Pinpoint the cell where the given text exists, returning its (X, Y) midpoint coordinate. 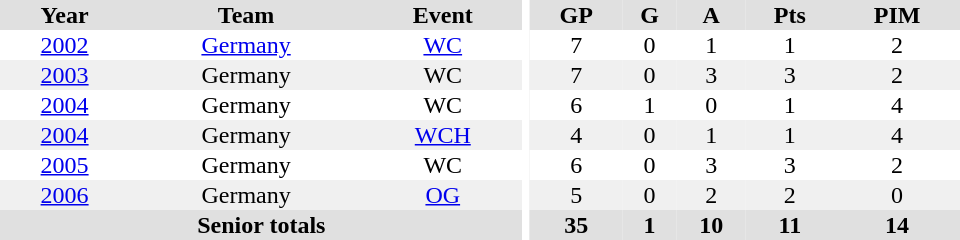
WCH (443, 135)
2006 (64, 195)
14 (897, 225)
G (650, 15)
11 (790, 225)
Team (246, 15)
2003 (64, 75)
2005 (64, 165)
2002 (64, 45)
5 (576, 195)
A (711, 15)
OG (443, 195)
10 (711, 225)
Pts (790, 15)
Year (64, 15)
35 (576, 225)
PIM (897, 15)
Senior totals (262, 225)
GP (576, 15)
Event (443, 15)
